Scan for the cell matching the given text and deliver its [X, Y] coordinate at center. 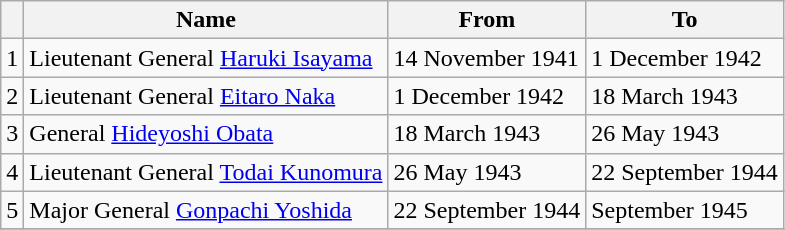
3 [12, 134]
General Hideyoshi Obata [206, 134]
4 [12, 172]
Lieutenant General Eitaro Naka [206, 96]
14 November 1941 [487, 58]
1 [12, 58]
Lieutenant General Haruki Isayama [206, 58]
September 1945 [685, 210]
2 [12, 96]
Lieutenant General Todai Kunomura [206, 172]
Major General Gonpachi Yoshida [206, 210]
To [685, 20]
From [487, 20]
Name [206, 20]
5 [12, 210]
